Extract the (x, y) coordinate from the center of the cell holding the provided text.  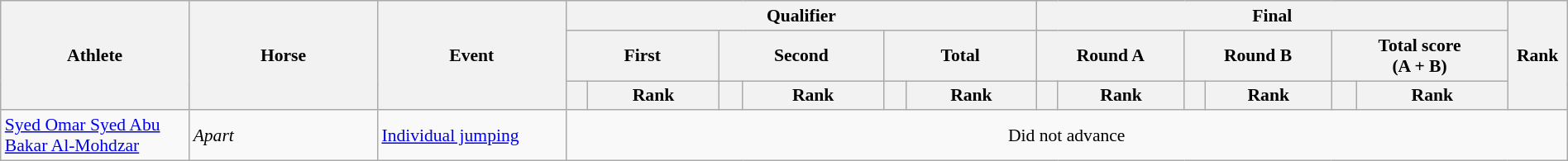
Qualifier (801, 16)
Total score(A + B) (1419, 56)
Second (801, 56)
Final (1272, 16)
Apart (284, 135)
Event (471, 55)
First (642, 56)
Athlete (95, 55)
Horse (284, 55)
Round B (1258, 56)
Individual jumping (471, 135)
Syed Omar Syed Abu Bakar Al-Mohdzar (95, 135)
Total (961, 56)
Did not advance (1067, 135)
Round A (1111, 56)
